For the text-containing cell, return its midpoint in [X, Y] coordinate format. 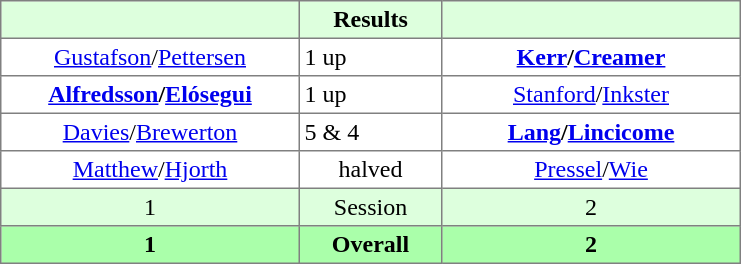
Matthew/Hjorth [150, 170]
Davies/Brewerton [150, 132]
Lang/Lincicome [591, 132]
Results [370, 20]
Session [370, 207]
Alfredsson/Elósegui [150, 95]
Pressel/Wie [591, 170]
halved [370, 170]
Overall [370, 245]
Gustafson/Pettersen [150, 57]
Stanford/Inkster [591, 95]
Kerr/Creamer [591, 57]
5 & 4 [370, 132]
